Identify which cell holds the provided text, then report its (X, Y) central coordinate. 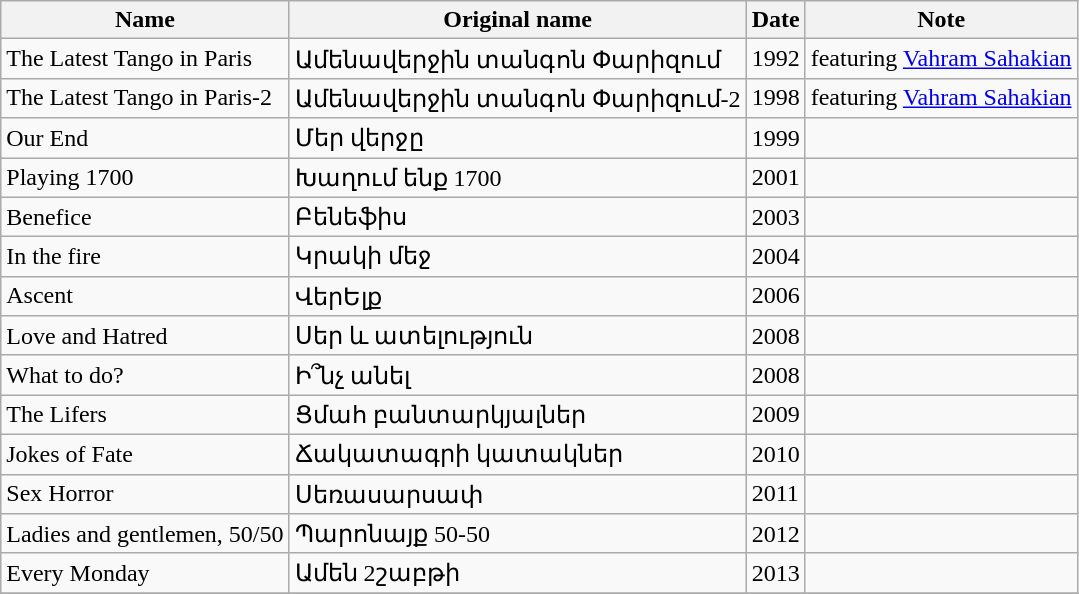
Ladies and gentlemen, 50/50 (145, 534)
Original name (518, 20)
Ascent (145, 296)
1999 (776, 138)
Ցմահ բանտարկյալներ (518, 415)
Jokes of Fate (145, 454)
Մեր վերջը (518, 138)
1992 (776, 59)
2013 (776, 573)
2004 (776, 257)
2003 (776, 217)
1998 (776, 98)
Name (145, 20)
Date (776, 20)
Note (941, 20)
Playing 1700 (145, 178)
The Lifers (145, 415)
2010 (776, 454)
The Latest Tango in Paris (145, 59)
2009 (776, 415)
Ամենավերջին տանգոն Փարիզում-2 (518, 98)
Սեռասարսափ (518, 494)
Ի՞նչ անել (518, 375)
Our End (145, 138)
2006 (776, 296)
Ամենավերջին տանգոն Փարիզում (518, 59)
ՎերԵլք (518, 296)
2001 (776, 178)
Sex Horror (145, 494)
Love and Hatred (145, 336)
Ճակատագրի կատակներ (518, 454)
In the fire (145, 257)
Every Monday (145, 573)
Բենեֆիս (518, 217)
Benefice (145, 217)
Պարոնայք 50-50 (518, 534)
Ամեն 2շաբթի (518, 573)
Խաղում ենք 1700 (518, 178)
Սեր և ատելություն (518, 336)
2012 (776, 534)
The Latest Tango in Paris-2 (145, 98)
Կրակի մեջ (518, 257)
What to do? (145, 375)
2011 (776, 494)
